From the cell containing the given text, extract its center point as (X, Y) coordinate. 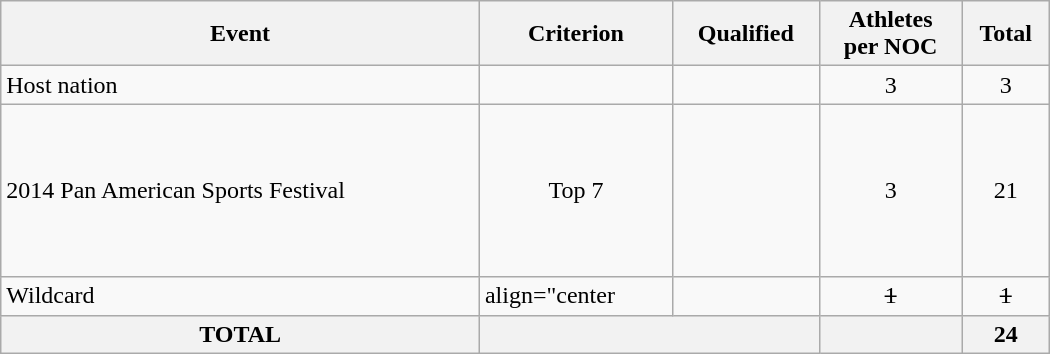
Event (240, 34)
Wildcard (240, 296)
24 (1006, 334)
TOTAL (240, 334)
Host nation (240, 85)
Qualified (746, 34)
21 (1006, 190)
Total (1006, 34)
2014 Pan American Sports Festival (240, 190)
Criterion (576, 34)
align="center (576, 296)
Top 7 (576, 190)
Athletes per NOC (890, 34)
